Extract the (x, y) coordinate from the center of the cell holding the provided text.  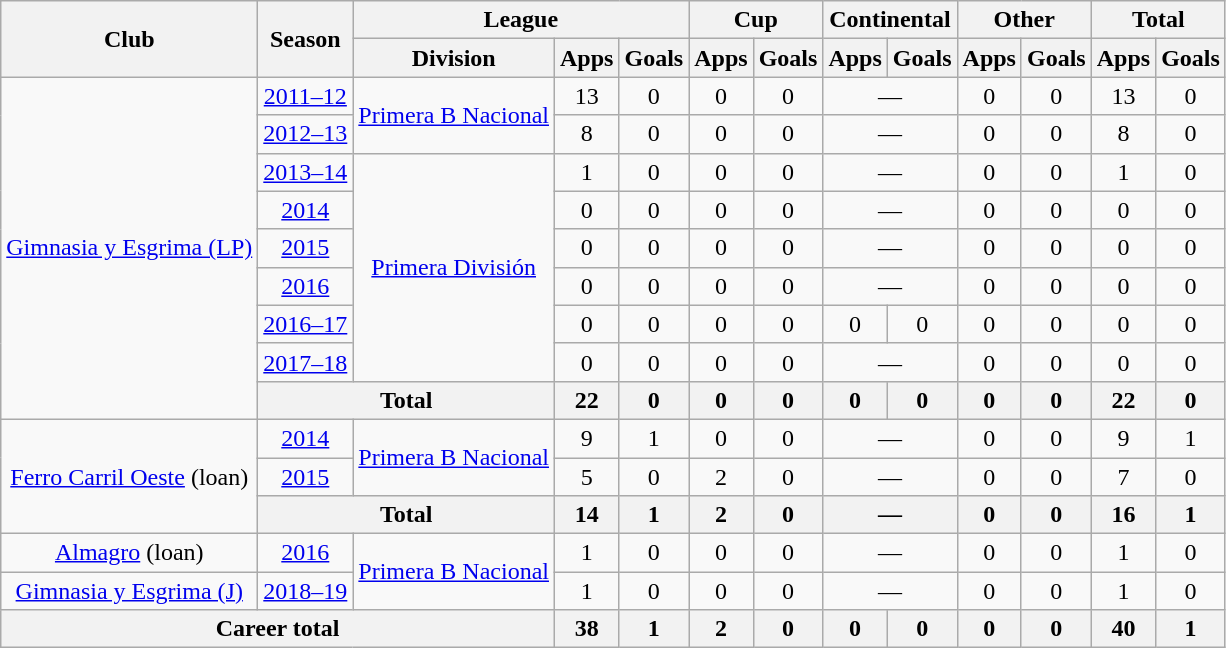
Season (306, 39)
38 (587, 629)
Almagro (loan) (130, 553)
Cup (756, 20)
Ferro Carril Oeste (loan) (130, 476)
Division (454, 58)
7 (1123, 477)
2012–13 (306, 134)
Career total (278, 629)
14 (587, 515)
2013–14 (306, 172)
Gimnasia y Esgrima (J) (130, 591)
5 (587, 477)
Gimnasia y Esgrima (LP) (130, 248)
16 (1123, 515)
Club (130, 39)
2017–18 (306, 362)
Continental (890, 20)
40 (1123, 629)
League (521, 20)
2011–12 (306, 96)
2016–17 (306, 324)
Other (1024, 20)
Primera División (454, 267)
2018–19 (306, 591)
